Return (X, Y) of the center of cell containing provided text 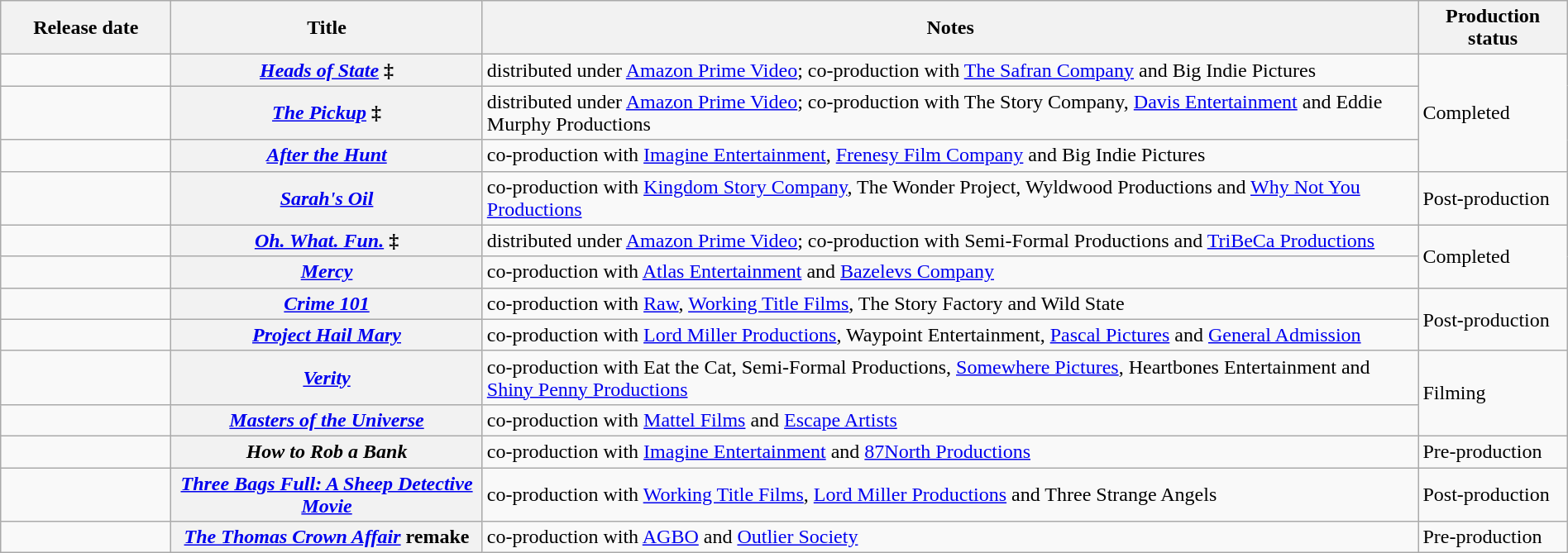
Release date (86, 28)
distributed under Amazon Prime Video; co-production with The Safran Company and Big Indie Pictures (950, 70)
Verity (327, 377)
co-production with Imagine Entertainment and 87North Productions (950, 451)
How to Rob a Bank (327, 451)
distributed under Amazon Prime Video; co-production with The Story Company, Davis Entertainment and Eddie Murphy Productions (950, 112)
The Pickup ‡ (327, 112)
Project Hail Mary (327, 335)
Title (327, 28)
co-production with Mattel Films and Escape Artists (950, 420)
Filming (1493, 393)
Mercy (327, 272)
Sarah's Oil (327, 198)
Oh. What. Fun. ‡ (327, 241)
The Thomas Crown Affair remake (327, 537)
co-production with AGBO and Outlier Society (950, 537)
co-production with Raw, Working Title Films, The Story Factory and Wild State (950, 303)
distributed under Amazon Prime Video; co-production with Semi-Formal Productions and TriBeCa Productions (950, 241)
co-production with Eat the Cat, Semi-Formal Productions, Somewhere Pictures, Heartbones Entertainment and Shiny Penny Productions (950, 377)
co-production with Lord Miller Productions, Waypoint Entertainment, Pascal Pictures and General Admission (950, 335)
After the Hunt (327, 155)
co-production with Working Title Films, Lord Miller Productions and Three Strange Angels (950, 494)
co-production with Atlas Entertainment and Bazelevs Company (950, 272)
Masters of the Universe (327, 420)
Notes (950, 28)
Production status (1493, 28)
Three Bags Full: A Sheep Detective Movie (327, 494)
co-production with Kingdom Story Company, The Wonder Project, Wyldwood Productions and Why Not You Productions (950, 198)
co-production with Imagine Entertainment, Frenesy Film Company and Big Indie Pictures (950, 155)
Crime 101 (327, 303)
Heads of State ‡ (327, 70)
